From the cell containing the given text, extract its center point as (X, Y) coordinate. 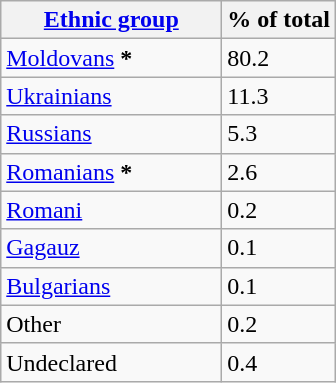
5.3 (279, 134)
Romanians * (112, 172)
Moldovans * (112, 58)
11.3 (279, 96)
Undeclared (112, 362)
80.2 (279, 58)
Bulgarians (112, 286)
Other (112, 324)
Romani (112, 210)
Ethnic group (112, 20)
0.4 (279, 362)
Gagauz (112, 248)
2.6 (279, 172)
Ukrainians (112, 96)
Russians (112, 134)
% of total (279, 20)
